Detect which cell encompasses the target text, then output its [x, y] center coordinate. 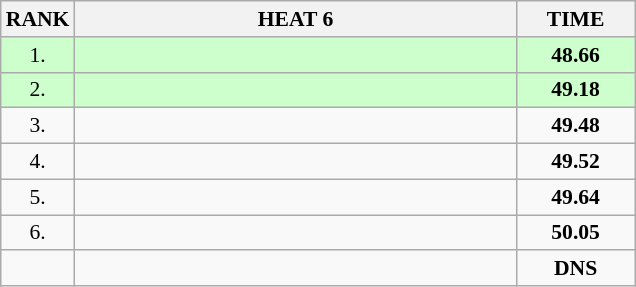
HEAT 6 [295, 19]
50.05 [576, 233]
48.66 [576, 55]
3. [38, 126]
4. [38, 162]
DNS [576, 269]
49.52 [576, 162]
49.64 [576, 197]
6. [38, 233]
RANK [38, 19]
49.18 [576, 90]
49.48 [576, 126]
1. [38, 55]
5. [38, 197]
TIME [576, 19]
2. [38, 90]
